Return the (x, y) coordinate for the center point of the cell that contains the specified text.  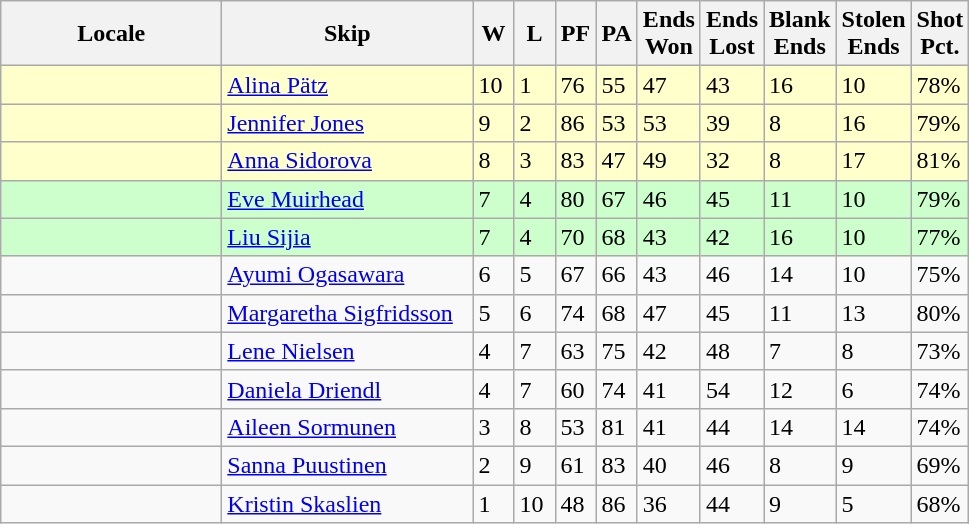
17 (874, 161)
PF (576, 34)
76 (576, 85)
Liu Sijia (348, 237)
78% (940, 85)
Alina Pätz (348, 85)
Lene Nielsen (348, 351)
Shot Pct. (940, 34)
Ends Won (668, 34)
Jennifer Jones (348, 123)
Skip (348, 34)
49 (668, 161)
69% (940, 465)
Ends Lost (732, 34)
Margaretha Sigfridsson (348, 313)
63 (576, 351)
W (494, 34)
Daniela Driendl (348, 389)
39 (732, 123)
80% (940, 313)
L (534, 34)
13 (874, 313)
81 (616, 427)
Aileen Sormunen (348, 427)
68% (940, 503)
81% (940, 161)
PA (616, 34)
Blank Ends (800, 34)
73% (940, 351)
55 (616, 85)
54 (732, 389)
12 (800, 389)
Sanna Puustinen (348, 465)
Kristin Skaslien (348, 503)
40 (668, 465)
61 (576, 465)
32 (732, 161)
Anna Sidorova (348, 161)
60 (576, 389)
Locale (112, 34)
Ayumi Ogasawara (348, 275)
77% (940, 237)
75 (616, 351)
80 (576, 199)
70 (576, 237)
Eve Muirhead (348, 199)
66 (616, 275)
36 (668, 503)
Stolen Ends (874, 34)
75% (940, 275)
